Search for the cell housing the specified text and yield its (x, y) center coordinate. 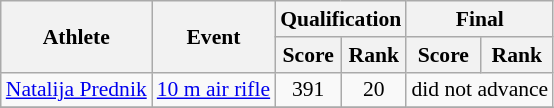
Event (214, 36)
Qualification (340, 19)
Final (480, 19)
20 (374, 90)
391 (308, 90)
Natalija Prednik (76, 90)
10 m air rifle (214, 90)
did not advance (480, 90)
Athlete (76, 36)
